Return the [X, Y] coordinate for the center point of the cell that contains the specified text.  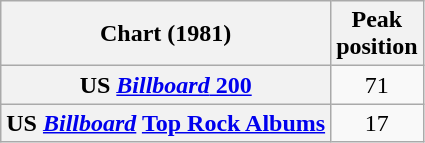
US Billboard 200 [166, 85]
71 [377, 85]
Peakposition [377, 34]
17 [377, 123]
Chart (1981) [166, 34]
US Billboard Top Rock Albums [166, 123]
